Detect which cell encompasses the target text, then output its [x, y] center coordinate. 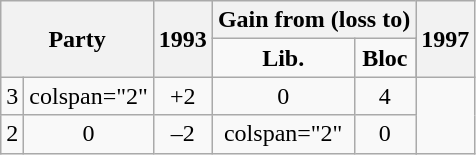
Bloc [385, 58]
Gain from (loss to) [314, 20]
Party [78, 39]
1997 [446, 39]
2 [12, 134]
1993 [182, 39]
+2 [182, 96]
–2 [182, 134]
4 [385, 96]
3 [12, 96]
Lib. [283, 58]
